Locate the cell with the specified text and output its [X, Y] center coordinate. 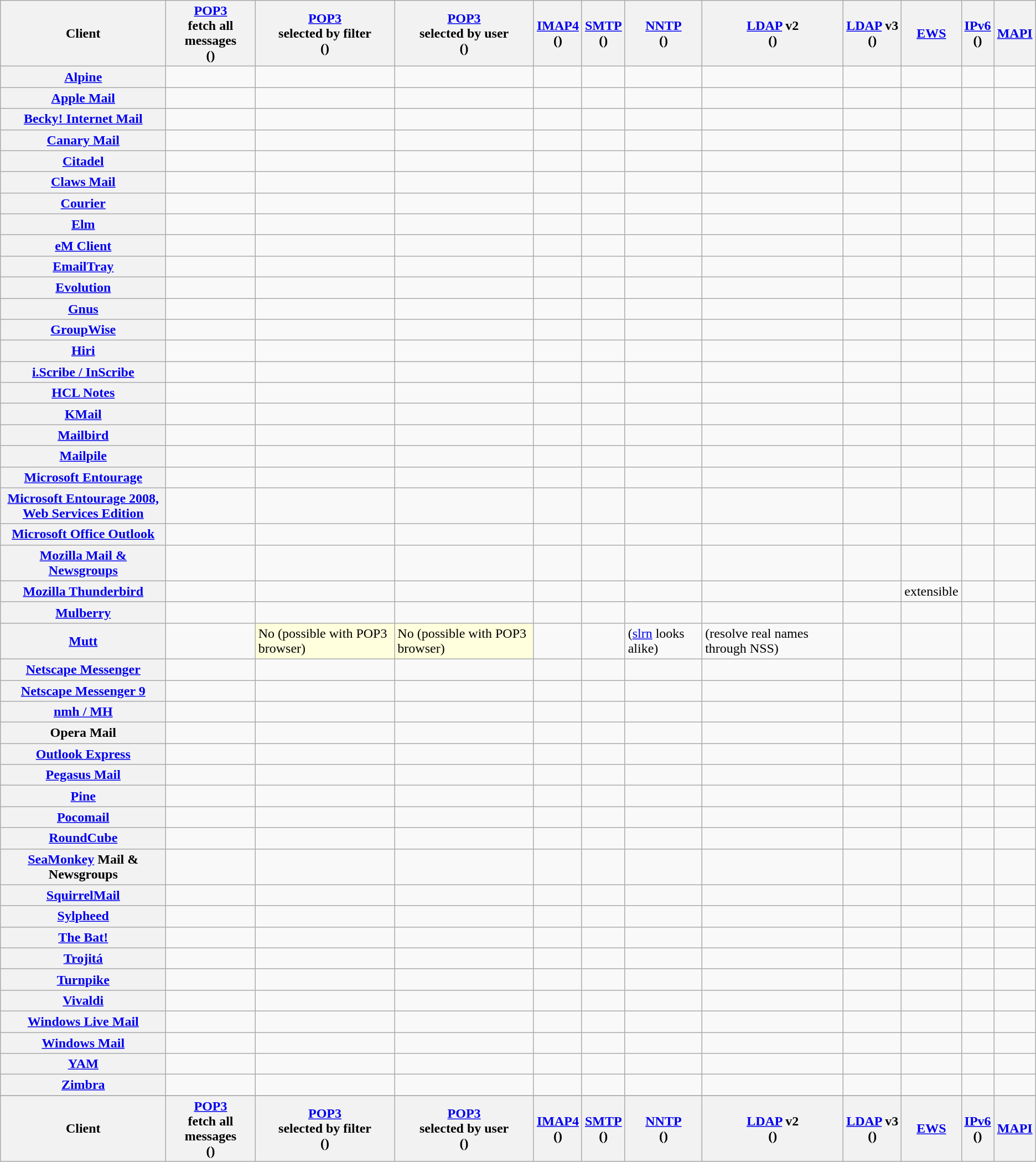
Mailpile [83, 456]
Pine [83, 796]
The Bat! [83, 937]
Hiri [83, 351]
SquirrelMail [83, 895]
Mulberry [83, 612]
Windows Mail [83, 1042]
Pegasus Mail [83, 775]
Zimbra [83, 1085]
Gnus [83, 308]
Mozilla Mail & Newsgroups [83, 562]
GroupWise [83, 330]
Pocomail [83, 817]
Netscape Messenger [83, 669]
Courier [83, 203]
(slrn looks alike) [663, 641]
(resolve real names through NSS) [773, 641]
Citadel [83, 161]
nmh / MH [83, 712]
Mailbird [83, 435]
Microsoft Entourage [83, 477]
Windows Live Mail [83, 1021]
YAM [83, 1064]
EmailTray [83, 266]
Trojitá [83, 958]
extensible [931, 591]
eM Client [83, 245]
Turnpike [83, 979]
SeaMonkey Mail & Newsgroups [83, 867]
KMail [83, 414]
Netscape Messenger 9 [83, 690]
i.Scribe / InScribe [83, 372]
Microsoft Entourage 2008, Web Services Edition [83, 506]
Mozilla Thunderbird [83, 591]
Becky! Internet Mail [83, 119]
Apple Mail [83, 98]
Microsoft Office Outlook [83, 534]
Canary Mail [83, 140]
RoundCube [83, 838]
Elm [83, 224]
Opera Mail [83, 733]
Evolution [83, 287]
Claws Mail [83, 182]
Vivaldi [83, 1000]
Outlook Express [83, 754]
Sylpheed [83, 916]
HCL Notes [83, 393]
Alpine [83, 77]
Mutt [83, 641]
